Return (x, y) of the center of cell containing provided text 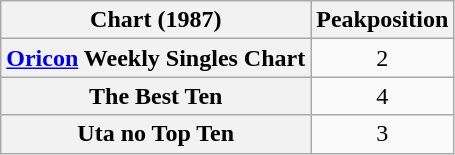
3 (382, 134)
Oricon Weekly Singles Chart (156, 58)
The Best Ten (156, 96)
Uta no Top Ten (156, 134)
4 (382, 96)
2 (382, 58)
Chart (1987) (156, 20)
Peakposition (382, 20)
